Identify which cell holds the provided text, then report its [X, Y] central coordinate. 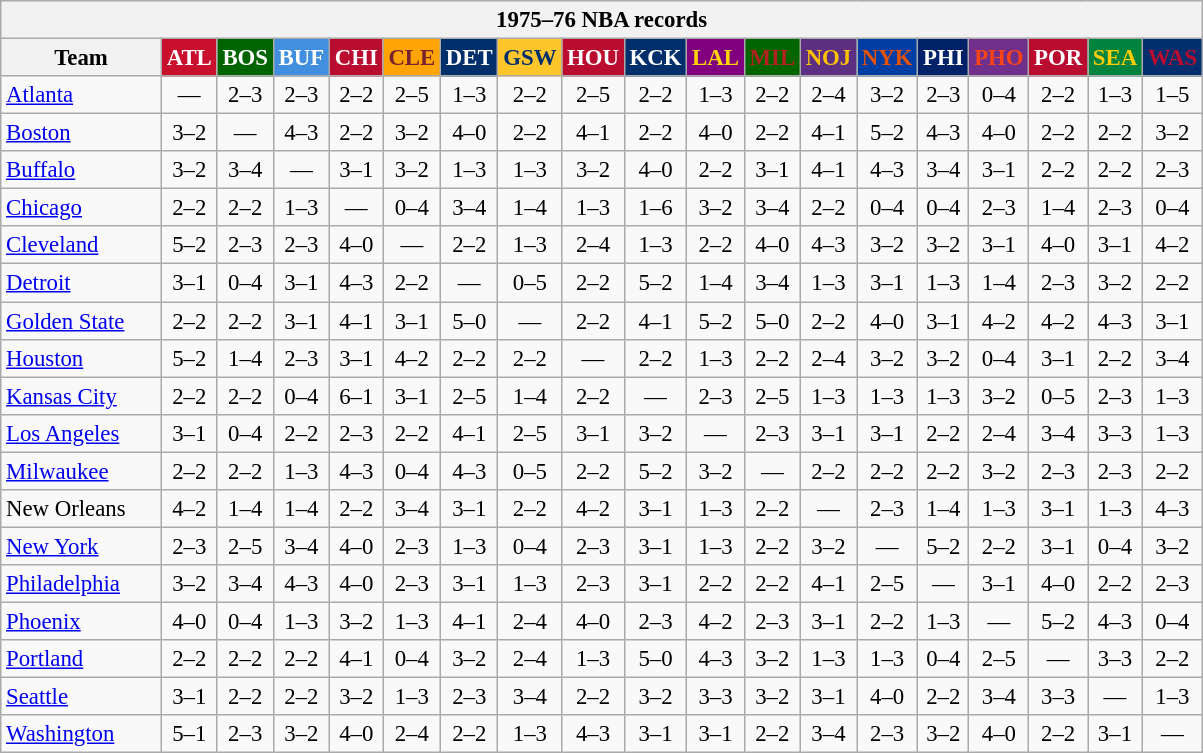
Phoenix [82, 621]
Golden State [82, 321]
NOJ [828, 58]
DET [470, 58]
MIL [772, 58]
5–1 [189, 734]
Kansas City [82, 396]
CLE [412, 58]
Milwaukee [82, 471]
New York [82, 546]
GSW [530, 58]
ATL [189, 58]
Portland [82, 659]
Team [82, 58]
6–1 [356, 396]
PHI [944, 58]
1–5 [1172, 95]
1–6 [656, 208]
Los Angeles [82, 433]
POR [1058, 58]
CHI [356, 58]
LAL [716, 58]
Atlanta [82, 95]
New Orleans [82, 509]
Buffalo [82, 170]
Boston [82, 133]
KCK [656, 58]
Houston [82, 358]
SEA [1116, 58]
1975–76 NBA records [602, 20]
Washington [82, 734]
BUF [301, 58]
WAS [1172, 58]
NYK [888, 58]
Chicago [82, 208]
Cleveland [82, 245]
PHO [999, 58]
Seattle [82, 697]
Philadelphia [82, 584]
BOS [245, 58]
Detroit [82, 283]
HOU [594, 58]
